Return the [X, Y] coordinate for the center point of the cell that contains the specified text.  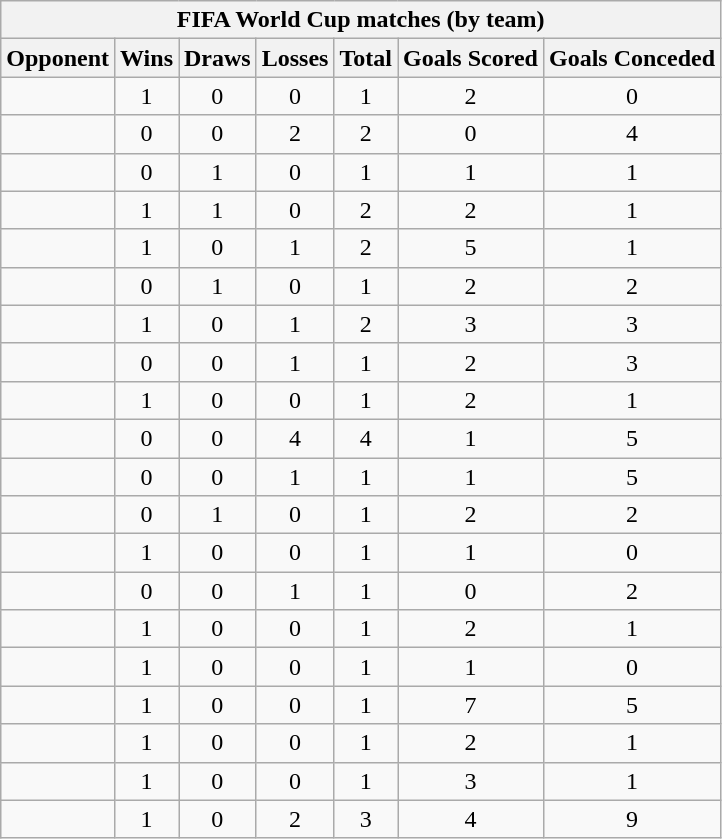
Opponent [58, 58]
Goals Scored [471, 58]
Draws [217, 58]
Wins [147, 58]
Goals Conceded [632, 58]
7 [471, 705]
FIFA World Cup matches (by team) [361, 20]
9 [632, 819]
Total [366, 58]
Losses [295, 58]
